Provide the [x, y] coordinate of the cell's center where the given text is located.  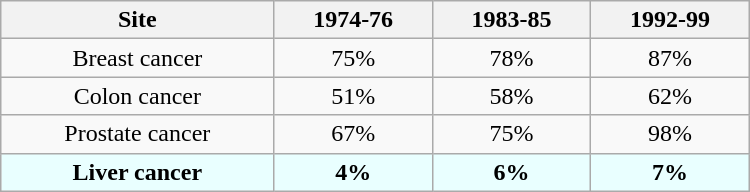
62% [670, 96]
Breast cancer [138, 58]
4% [353, 172]
Site [138, 20]
51% [353, 96]
78% [511, 58]
6% [511, 172]
87% [670, 58]
1983-85 [511, 20]
Liver cancer [138, 172]
1992-99 [670, 20]
98% [670, 134]
Colon cancer [138, 96]
Prostate cancer [138, 134]
1974-76 [353, 20]
58% [511, 96]
7% [670, 172]
67% [353, 134]
